Capture the cell that displays the provided text and extract its (X, Y) central coordinate. 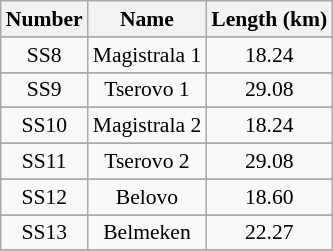
Number (44, 19)
Name (148, 19)
Tserovo 1 (148, 90)
18.60 (269, 197)
SS12 (44, 197)
SS8 (44, 55)
SS13 (44, 233)
Tserovo 2 (148, 162)
SS10 (44, 126)
Belmeken (148, 233)
22.27 (269, 233)
Magistrala 1 (148, 55)
SS11 (44, 162)
SS9 (44, 90)
Belovo (148, 197)
Length (km) (269, 19)
Magistrala 2 (148, 126)
